Provide the (x, y) coordinate of the cell's center where the given text is located.  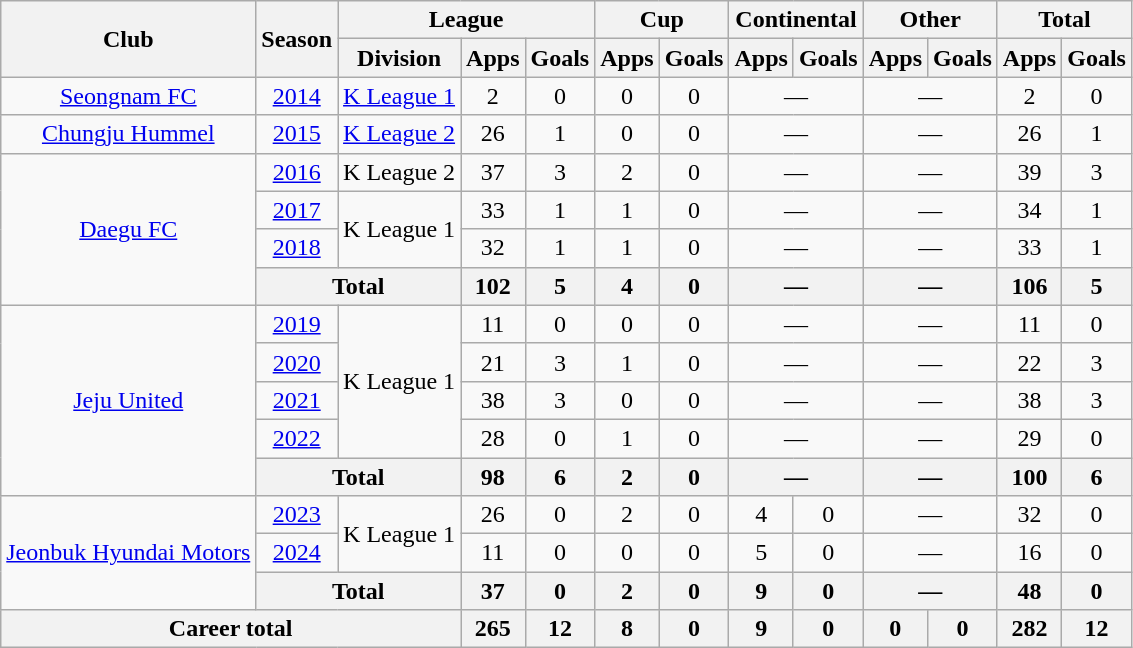
Division (400, 58)
Career total (231, 629)
Club (128, 39)
2024 (297, 553)
98 (493, 477)
2019 (297, 324)
102 (493, 286)
16 (1029, 553)
2018 (297, 248)
21 (493, 362)
Cup (662, 20)
48 (1029, 591)
2016 (297, 172)
Continental (796, 20)
22 (1029, 362)
League (466, 20)
29 (1029, 438)
2014 (297, 96)
2015 (297, 134)
Jeju United (128, 400)
2020 (297, 362)
28 (493, 438)
100 (1029, 477)
106 (1029, 286)
8 (627, 629)
34 (1029, 210)
Other (930, 20)
2017 (297, 210)
39 (1029, 172)
Seongnam FC (128, 96)
Chungju Hummel (128, 134)
282 (1029, 629)
Jeonbuk Hyundai Motors (128, 553)
2022 (297, 438)
Season (297, 39)
2021 (297, 400)
Daegu FC (128, 229)
2023 (297, 515)
265 (493, 629)
